Return the (X, Y) coordinate for the center point of the cell that contains the specified text.  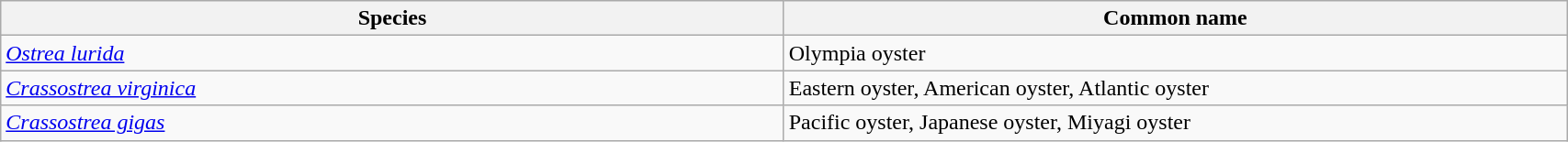
Olympia oyster (1175, 53)
Common name (1175, 18)
Ostrea lurida (392, 53)
Pacific oyster, Japanese oyster, Miyagi oyster (1175, 123)
Species (392, 18)
Eastern oyster, American oyster, Atlantic oyster (1175, 88)
Crassostrea gigas (392, 123)
Crassostrea virginica (392, 88)
